For the text-containing cell, return its midpoint in (X, Y) coordinate format. 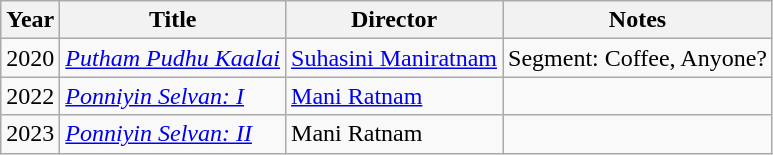
Ponniyin Selvan: II (173, 134)
2023 (30, 134)
2020 (30, 58)
Notes (638, 20)
Year (30, 20)
Director (394, 20)
Segment: Coffee, Anyone? (638, 58)
Putham Pudhu Kaalai (173, 58)
Ponniyin Selvan: I (173, 96)
Suhasini Maniratnam (394, 58)
Title (173, 20)
2022 (30, 96)
